Capture the cell that displays the provided text and extract its (x, y) central coordinate. 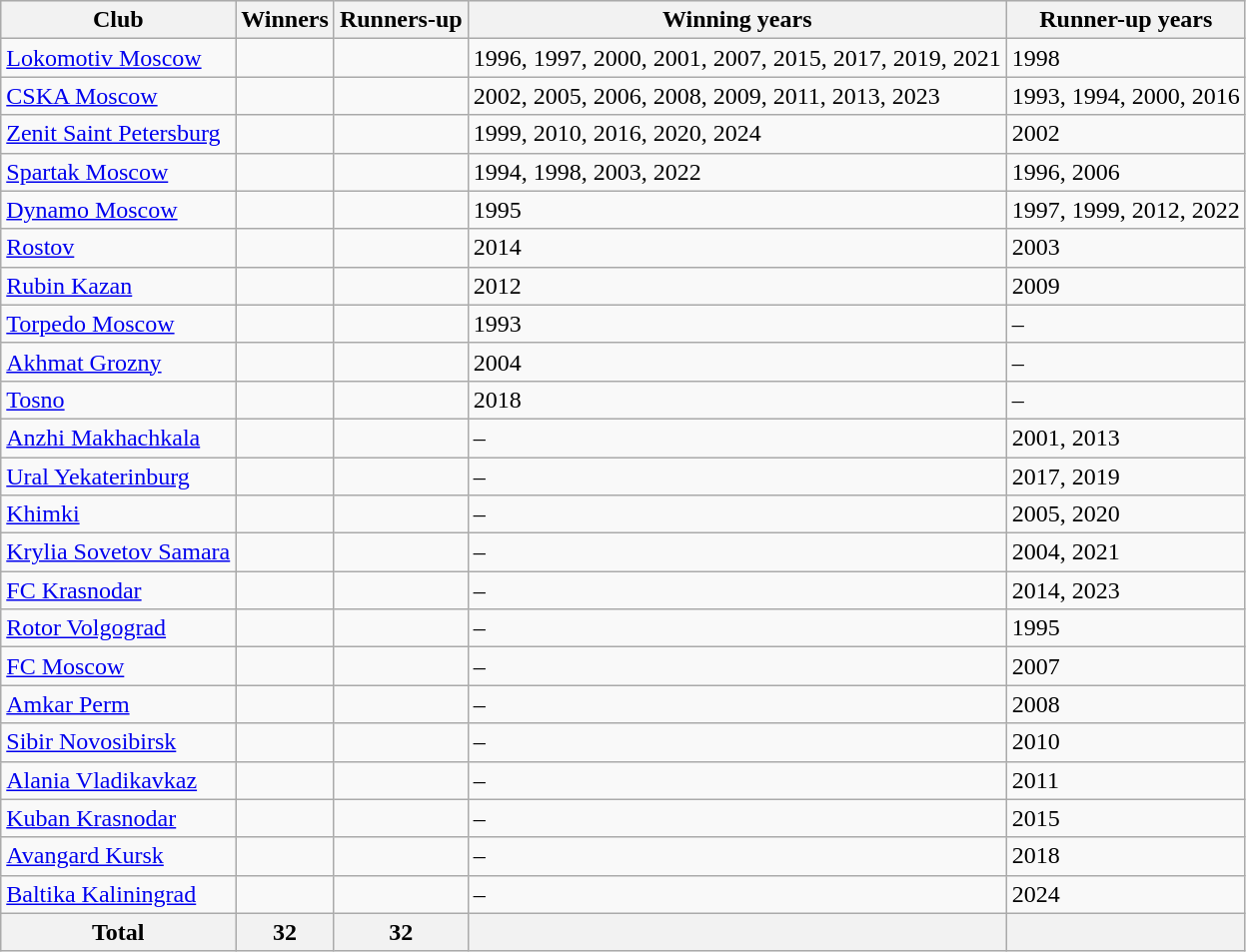
1996, 2006 (1125, 172)
Winners (286, 20)
Torpedo Moscow (118, 324)
1998 (1125, 58)
FC Krasnodar (118, 590)
2024 (1125, 894)
Spartak Moscow (118, 172)
2017, 2019 (1125, 476)
2002, 2005, 2006, 2008, 2009, 2011, 2013, 2023 (737, 96)
Amkar Perm (118, 704)
2010 (1125, 742)
Zenit Saint Petersburg (118, 134)
2002 (1125, 134)
2014, 2023 (1125, 590)
2001, 2013 (1125, 438)
Total (118, 932)
Dynamo Moscow (118, 210)
Runners-up (401, 20)
Krylia Sovetov Samara (118, 552)
Anzhi Makhachkala (118, 438)
1994, 1998, 2003, 2022 (737, 172)
Ural Yekaterinburg (118, 476)
Rotor Volgograd (118, 628)
FC Moscow (118, 666)
Khimki (118, 514)
Avangard Kursk (118, 856)
Sibir Novosibirsk (118, 742)
1999, 2010, 2016, 2020, 2024 (737, 134)
Runner-up years (1125, 20)
Akhmat Grozny (118, 362)
2005, 2020 (1125, 514)
2009 (1125, 286)
2012 (737, 286)
1993 (737, 324)
Alania Vladikavkaz (118, 780)
Lokomotiv Moscow (118, 58)
Rostov (118, 248)
Tosno (118, 400)
Club (118, 20)
2008 (1125, 704)
Rubin Kazan (118, 286)
Winning years (737, 20)
Kuban Krasnodar (118, 818)
2003 (1125, 248)
1996, 1997, 2000, 2001, 2007, 2015, 2017, 2019, 2021 (737, 58)
1997, 1999, 2012, 2022 (1125, 210)
2015 (1125, 818)
CSKA Moscow (118, 96)
2004, 2021 (1125, 552)
2007 (1125, 666)
2014 (737, 248)
1993, 1994, 2000, 2016 (1125, 96)
2004 (737, 362)
2011 (1125, 780)
Baltika Kaliningrad (118, 894)
